Determine the (x, y) coordinate at the center of the cell enclosing the given text.  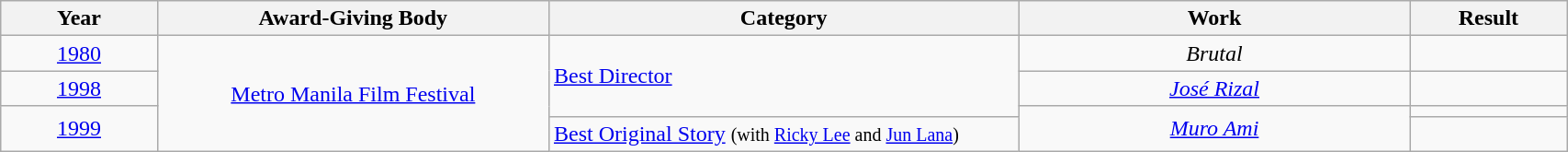
Result (1488, 18)
Work (1214, 18)
Best Original Story (with Ricky Lee and Jun Lana) (783, 134)
Category (783, 18)
1998 (79, 88)
Muro Ami (1214, 129)
Brutal (1214, 53)
José Rizal (1214, 88)
1980 (79, 53)
1999 (79, 129)
Year (79, 18)
Best Director (783, 76)
Metro Manila Film Festival (353, 94)
Award-Giving Body (353, 18)
